Return (X, Y) of the center of cell containing provided text 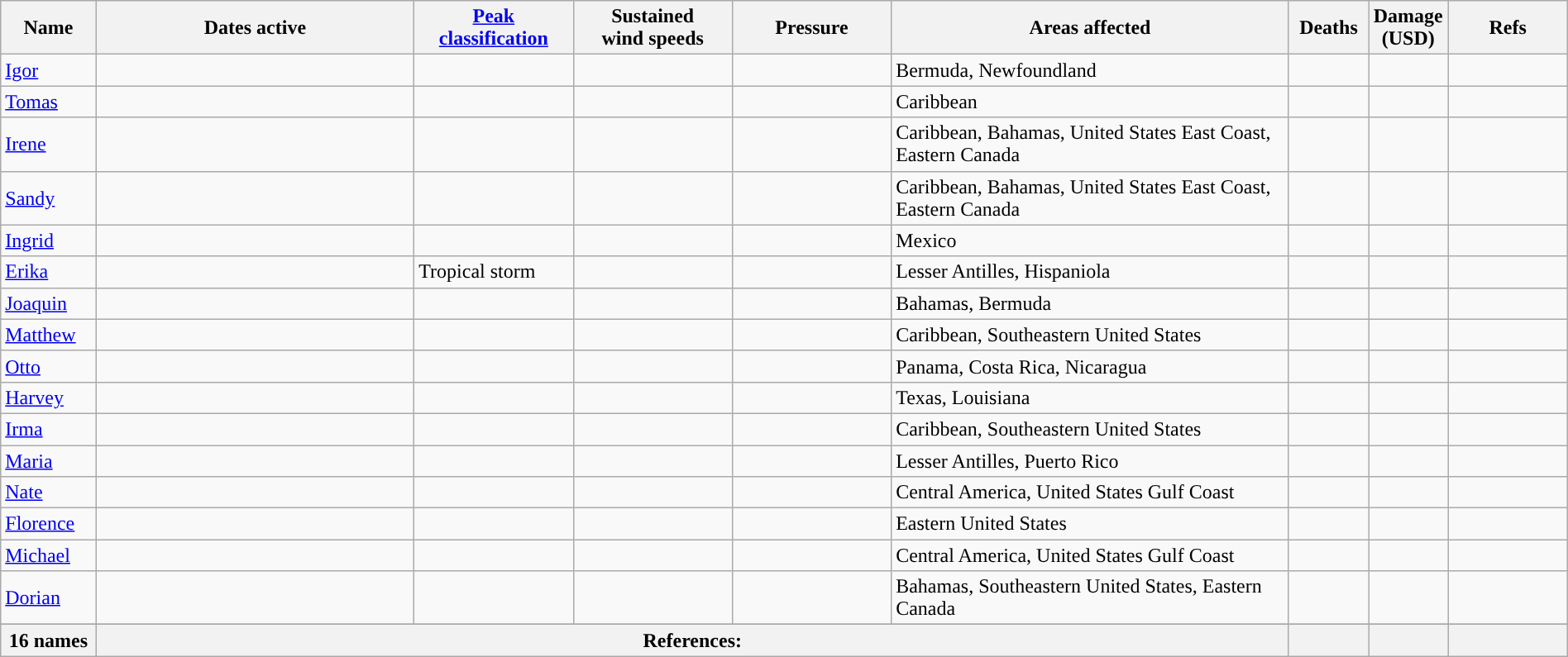
Peak classification (494, 28)
Areas affected (1090, 28)
Deaths (1328, 28)
Refs (1508, 28)
Tropical storm (494, 272)
Irma (48, 429)
Otto (48, 366)
Sustainedwind speeds (653, 28)
Pressure (811, 28)
Panama, Costa Rica, Nicaragua (1090, 366)
Lesser Antilles, Puerto Rico (1090, 460)
Tomas (48, 102)
Texas, Louisiana (1090, 398)
Harvey (48, 398)
Irene (48, 144)
References: (692, 640)
Bahamas, Southeastern United States, Eastern Canada (1090, 598)
Erika (48, 272)
Maria (48, 460)
16 names (48, 640)
Eastern United States (1090, 524)
Lesser Antilles, Hispaniola (1090, 272)
Dates active (255, 28)
Dorian (48, 598)
Igor (48, 70)
Damage(USD) (1408, 28)
Caribbean (1090, 102)
Matthew (48, 335)
Sandy (48, 198)
Joaquin (48, 303)
Bermuda, Newfoundland (1090, 70)
Michael (48, 555)
Florence (48, 524)
Bahamas, Bermuda (1090, 303)
Mexico (1090, 240)
Ingrid (48, 240)
Name (48, 28)
Nate (48, 493)
